Provide the (X, Y) coordinate of the cell's center where the given text is located.  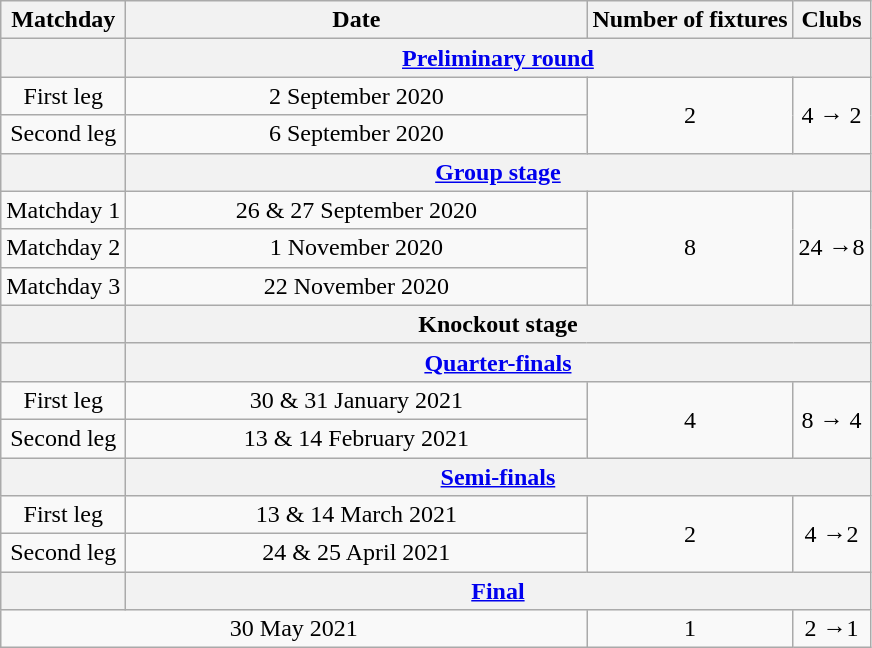
Matchday 3 (64, 286)
8 (690, 248)
22 November 2020 (356, 286)
Number of fixtures (690, 20)
24 & 25 April 2021 (356, 553)
Semi-finals (498, 477)
Date (356, 20)
Matchday 1 (64, 210)
1 (690, 629)
Group stage (498, 172)
Final (498, 591)
24 →8 (832, 248)
2 →1 (832, 629)
4 →2 (832, 534)
1 November 2020 (356, 248)
Matchday 2 (64, 248)
4 (690, 419)
Quarter-finals (498, 362)
6 September 2020 (356, 134)
2 September 2020 (356, 96)
13 & 14 February 2021 (356, 438)
30 May 2021 (294, 629)
30 & 31 January 2021 (356, 400)
Knockout stage (498, 324)
Matchday (64, 20)
8 → 4 (832, 419)
26 & 27 September 2020 (356, 210)
4 → 2 (832, 115)
Preliminary round (498, 58)
Clubs (832, 20)
13 & 14 March 2021 (356, 515)
